Scan for the cell matching the given text and deliver its (X, Y) coordinate at center. 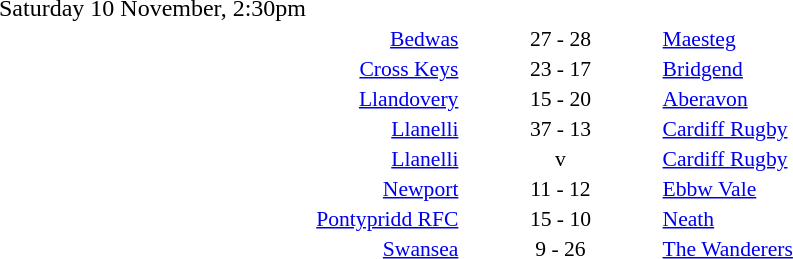
27 - 28 (560, 38)
15 - 20 (560, 98)
37 - 13 (560, 128)
23 - 17 (560, 68)
11 - 12 (560, 188)
15 - 10 (560, 218)
v (560, 158)
